For the text-containing cell, return its midpoint in (X, Y) coordinate format. 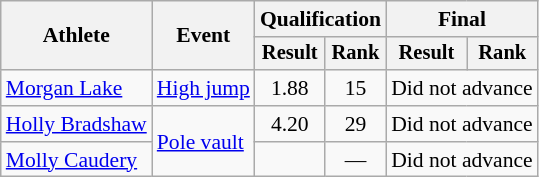
Qualification (320, 19)
15 (356, 88)
Final (462, 19)
4.20 (290, 124)
Holly Bradshaw (76, 124)
Pole vault (204, 142)
1.88 (290, 88)
Athlete (76, 36)
Event (204, 36)
29 (356, 124)
High jump (204, 88)
Morgan Lake (76, 88)
